Provide the (x, y) coordinate of the cell's center where the given text is located.  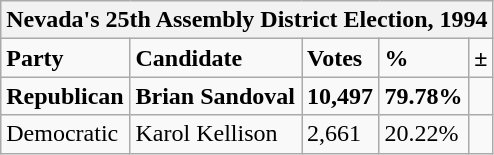
2,661 (341, 134)
Democratic (66, 134)
Nevada's 25th Assembly District Election, 1994 (247, 20)
± (481, 58)
79.78% (424, 96)
Karol Kellison (216, 134)
Votes (341, 58)
20.22% (424, 134)
Brian Sandoval (216, 96)
Republican (66, 96)
Party (66, 58)
10,497 (341, 96)
% (424, 58)
Candidate (216, 58)
